For the text-containing cell, return its midpoint in (X, Y) coordinate format. 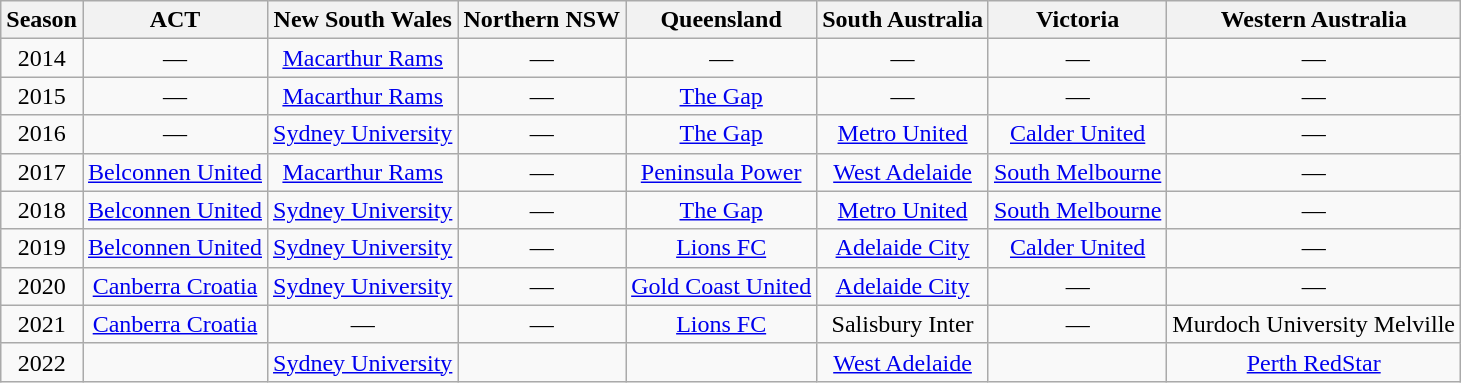
2017 (42, 172)
Western Australia (1314, 20)
2018 (42, 210)
2021 (42, 324)
South Australia (903, 20)
Season (42, 20)
Salisbury Inter (903, 324)
ACT (174, 20)
2020 (42, 286)
2016 (42, 134)
New South Wales (363, 20)
Murdoch University Melville (1314, 324)
2022 (42, 362)
Queensland (722, 20)
Perth RedStar (1314, 362)
2019 (42, 248)
Peninsula Power (722, 172)
Northern NSW (542, 20)
Victoria (1077, 20)
2014 (42, 58)
Gold Coast United (722, 286)
2015 (42, 96)
